Find where the given text appears and provide that cell's center as (X, Y) coordinate. 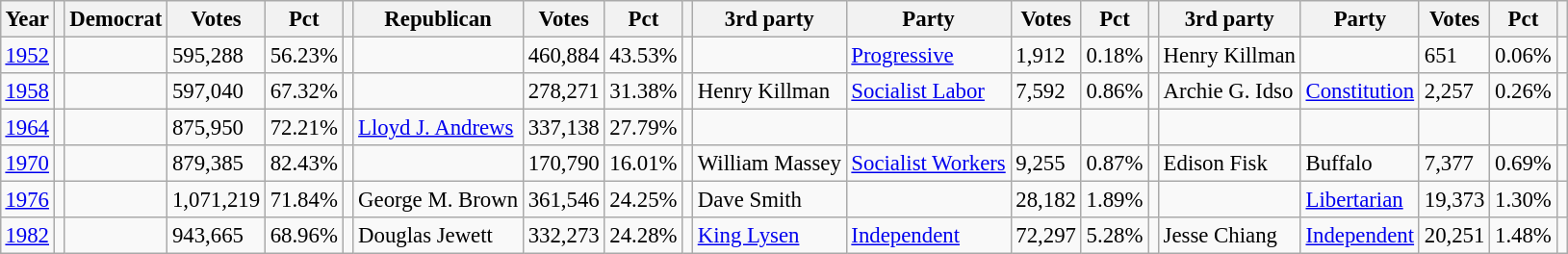
Lloyd J. Andrews (439, 128)
Archie G. Idso (1229, 91)
1982 (27, 236)
Douglas Jewett (439, 236)
1970 (27, 164)
43.53% (643, 55)
1,912 (1045, 55)
Socialist Labor (928, 91)
2,257 (1453, 91)
27.79% (643, 128)
Progressive (928, 55)
68.96% (304, 236)
24.25% (643, 200)
19,373 (1453, 200)
67.32% (304, 91)
943,665 (217, 236)
0.86% (1115, 91)
George M. Brown (439, 200)
Libertarian (1359, 200)
1.30% (1523, 200)
1976 (27, 200)
Edison Fisk (1229, 164)
1.48% (1523, 236)
24.28% (643, 236)
875,950 (217, 128)
0.06% (1523, 55)
0.18% (1115, 55)
20,251 (1453, 236)
Dave Smith (769, 200)
460,884 (564, 55)
56.23% (304, 55)
7,377 (1453, 164)
597,040 (217, 91)
Republican (439, 19)
1952 (27, 55)
1964 (27, 128)
879,385 (217, 164)
Jesse Chiang (1229, 236)
1,071,219 (217, 200)
Buffalo (1359, 164)
595,288 (217, 55)
9,255 (1045, 164)
332,273 (564, 236)
651 (1453, 55)
72.21% (304, 128)
0.87% (1115, 164)
71.84% (304, 200)
King Lysen (769, 236)
31.38% (643, 91)
278,271 (564, 91)
82.43% (304, 164)
16.01% (643, 164)
72,297 (1045, 236)
Year (27, 19)
Democrat (116, 19)
1958 (27, 91)
1.89% (1115, 200)
Constitution (1359, 91)
28,182 (1045, 200)
337,138 (564, 128)
170,790 (564, 164)
0.26% (1523, 91)
Socialist Workers (928, 164)
0.69% (1523, 164)
William Massey (769, 164)
7,592 (1045, 91)
5.28% (1115, 236)
361,546 (564, 200)
